Provide the (x, y) coordinate of the cell's center where the given text is located.  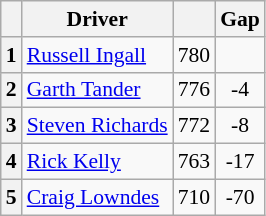
3 (12, 126)
763 (194, 162)
Craig Lowndes (98, 197)
-8 (240, 126)
772 (194, 126)
2 (12, 90)
-4 (240, 90)
776 (194, 90)
-17 (240, 162)
5 (12, 197)
1 (12, 55)
780 (194, 55)
710 (194, 197)
4 (12, 162)
-70 (240, 197)
Steven Richards (98, 126)
Russell Ingall (98, 55)
Gap (240, 19)
Garth Tander (98, 90)
Rick Kelly (98, 162)
Driver (98, 19)
